Provide the (x, y) coordinate of the cell's center where the given text is located.  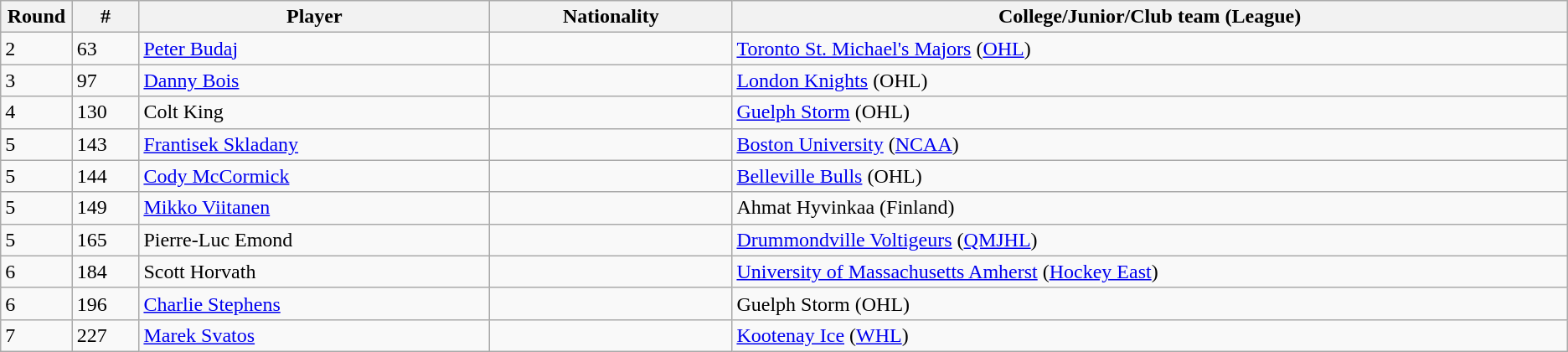
Kootenay Ice (WHL) (1149, 335)
130 (106, 112)
Charlie Stephens (315, 303)
Ahmat Hyvinkaa (Finland) (1149, 208)
Scott Horvath (315, 272)
London Knights (OHL) (1149, 80)
Danny Bois (315, 80)
University of Massachusetts Amherst (Hockey East) (1149, 272)
Round (37, 17)
165 (106, 240)
196 (106, 303)
Toronto St. Michael's Majors (OHL) (1149, 49)
Drummondville Voltigeurs (QMJHL) (1149, 240)
Belleville Bulls (OHL) (1149, 176)
College/Junior/Club team (League) (1149, 17)
Pierre-Luc Emond (315, 240)
Player (315, 17)
63 (106, 49)
97 (106, 80)
Mikko Viitanen (315, 208)
Cody McCormick (315, 176)
# (106, 17)
2 (37, 49)
144 (106, 176)
Boston University (NCAA) (1149, 144)
3 (37, 80)
4 (37, 112)
Nationality (611, 17)
227 (106, 335)
143 (106, 144)
149 (106, 208)
184 (106, 272)
Colt King (315, 112)
Marek Svatos (315, 335)
7 (37, 335)
Frantisek Skladany (315, 144)
Peter Budaj (315, 49)
